From the cell containing the given text, extract its center point as [x, y] coordinate. 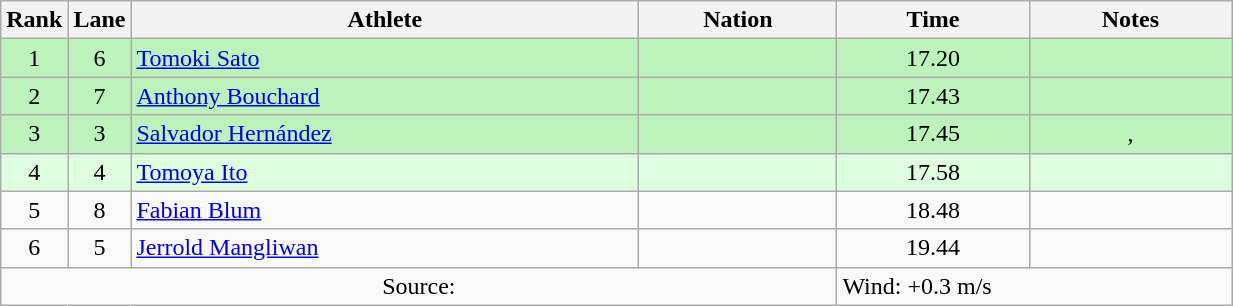
Tomoya Ito [385, 172]
1 [34, 58]
Wind: +0.3 m/s [1034, 286]
Fabian Blum [385, 210]
Lane [100, 20]
, [1130, 134]
Time [933, 20]
17.43 [933, 96]
Rank [34, 20]
18.48 [933, 210]
Notes [1130, 20]
2 [34, 96]
19.44 [933, 248]
Anthony Bouchard [385, 96]
Nation [738, 20]
17.20 [933, 58]
Tomoki Sato [385, 58]
Athlete [385, 20]
17.58 [933, 172]
17.45 [933, 134]
Salvador Hernández [385, 134]
Source: [419, 286]
7 [100, 96]
8 [100, 210]
Jerrold Mangliwan [385, 248]
